Extract the (x, y) coordinate from the center of the cell holding the provided text.  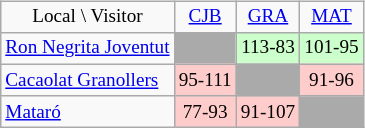
Local \ Visitor (88, 17)
CJB (205, 17)
95-111 (205, 80)
MAT (332, 17)
Cacaolat Granollers (88, 80)
101-95 (332, 49)
91-96 (332, 80)
GRA (268, 17)
77-93 (205, 112)
Ron Negrita Joventut (88, 49)
Mataró (88, 112)
91-107 (268, 112)
113-83 (268, 49)
